Search for the cell housing the specified text and yield its [X, Y] center coordinate. 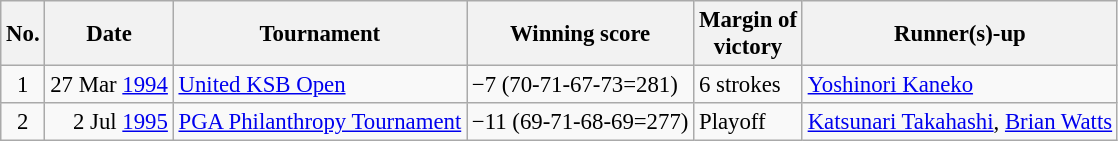
27 Mar 1994 [109, 85]
6 strokes [748, 85]
Winning score [580, 34]
Runner(s)-up [960, 34]
Playoff [748, 122]
−11 (69-71-68-69=277) [580, 122]
Margin ofvictory [748, 34]
2 Jul 1995 [109, 122]
No. [23, 34]
−7 (70-71-67-73=281) [580, 85]
United KSB Open [320, 85]
1 [23, 85]
Katsunari Takahashi, Brian Watts [960, 122]
Yoshinori Kaneko [960, 85]
PGA Philanthropy Tournament [320, 122]
Tournament [320, 34]
2 [23, 122]
Date [109, 34]
